Return (X, Y) of the center of cell containing provided text 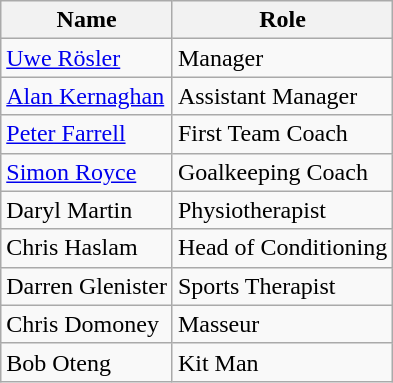
Kit Man (282, 362)
Physiotherapist (282, 210)
Chris Haslam (87, 248)
Masseur (282, 324)
Peter Farrell (87, 134)
Role (282, 20)
Sports Therapist (282, 286)
Simon Royce (87, 172)
Alan Kernaghan (87, 96)
Goalkeeping Coach (282, 172)
Uwe Rösler (87, 58)
Daryl Martin (87, 210)
Assistant Manager (282, 96)
Name (87, 20)
Manager (282, 58)
Chris Domoney (87, 324)
Darren Glenister (87, 286)
Head of Conditioning (282, 248)
First Team Coach (282, 134)
Bob Oteng (87, 362)
